Return (x, y) of the center of cell containing provided text 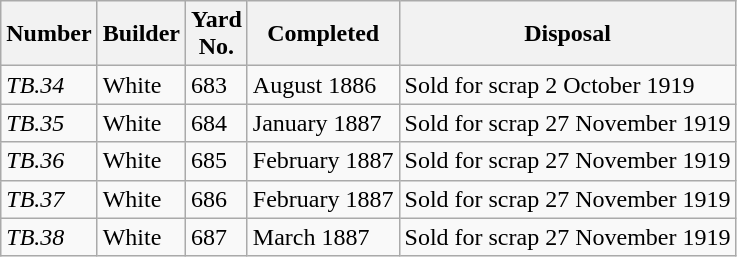
TB.37 (49, 199)
684 (217, 123)
Disposal (568, 34)
August 1886 (323, 85)
March 1887 (323, 237)
Completed (323, 34)
Sold for scrap 2 October 1919 (568, 85)
Number (49, 34)
TB.35 (49, 123)
Yard No. (217, 34)
Builder (141, 34)
TB.38 (49, 237)
687 (217, 237)
683 (217, 85)
TB.36 (49, 161)
TB.34 (49, 85)
January 1887 (323, 123)
686 (217, 199)
685 (217, 161)
